Locate the cell with the specified text and output its [x, y] center coordinate. 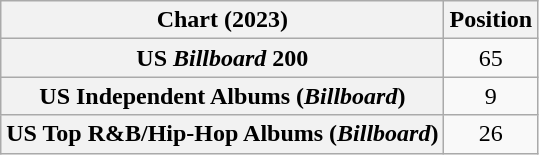
9 [491, 96]
US Billboard 200 [222, 58]
US Independent Albums (Billboard) [222, 96]
US Top R&B/Hip-Hop Albums (Billboard) [222, 134]
65 [491, 58]
26 [491, 134]
Chart (2023) [222, 20]
Position [491, 20]
